Identify which cell holds the provided text, then report its [X, Y] central coordinate. 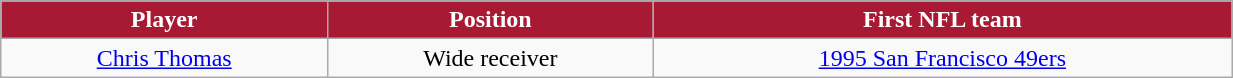
Player [164, 20]
Wide receiver [490, 58]
Chris Thomas [164, 58]
First NFL team [942, 20]
1995 San Francisco 49ers [942, 58]
Position [490, 20]
